Find where the given text appears and provide that cell's center as [x, y] coordinate. 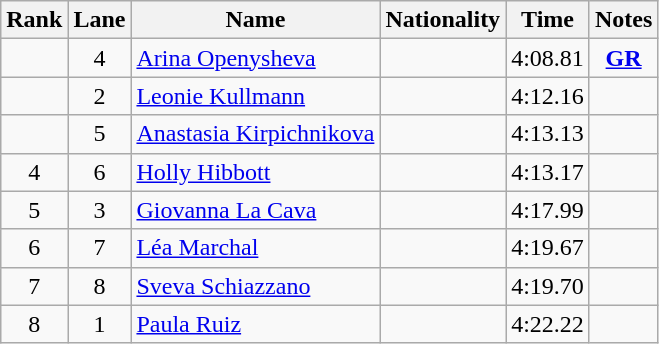
GR [623, 58]
Anastasia Kirpichnikova [256, 134]
3 [100, 210]
Time [548, 20]
Holly Hibbott [256, 172]
4:22.22 [548, 324]
4:19.70 [548, 286]
Notes [623, 20]
Rank [34, 20]
4:17.99 [548, 210]
4:19.67 [548, 248]
2 [100, 96]
Nationality [443, 20]
Name [256, 20]
1 [100, 324]
Giovanna La Cava [256, 210]
4:13.17 [548, 172]
Sveva Schiazzano [256, 286]
Arina Openysheva [256, 58]
Lane [100, 20]
Leonie Kullmann [256, 96]
4:13.13 [548, 134]
Léa Marchal [256, 248]
4:08.81 [548, 58]
4:12.16 [548, 96]
Paula Ruiz [256, 324]
